Return the [X, Y] coordinate for the center point of the cell that contains the specified text.  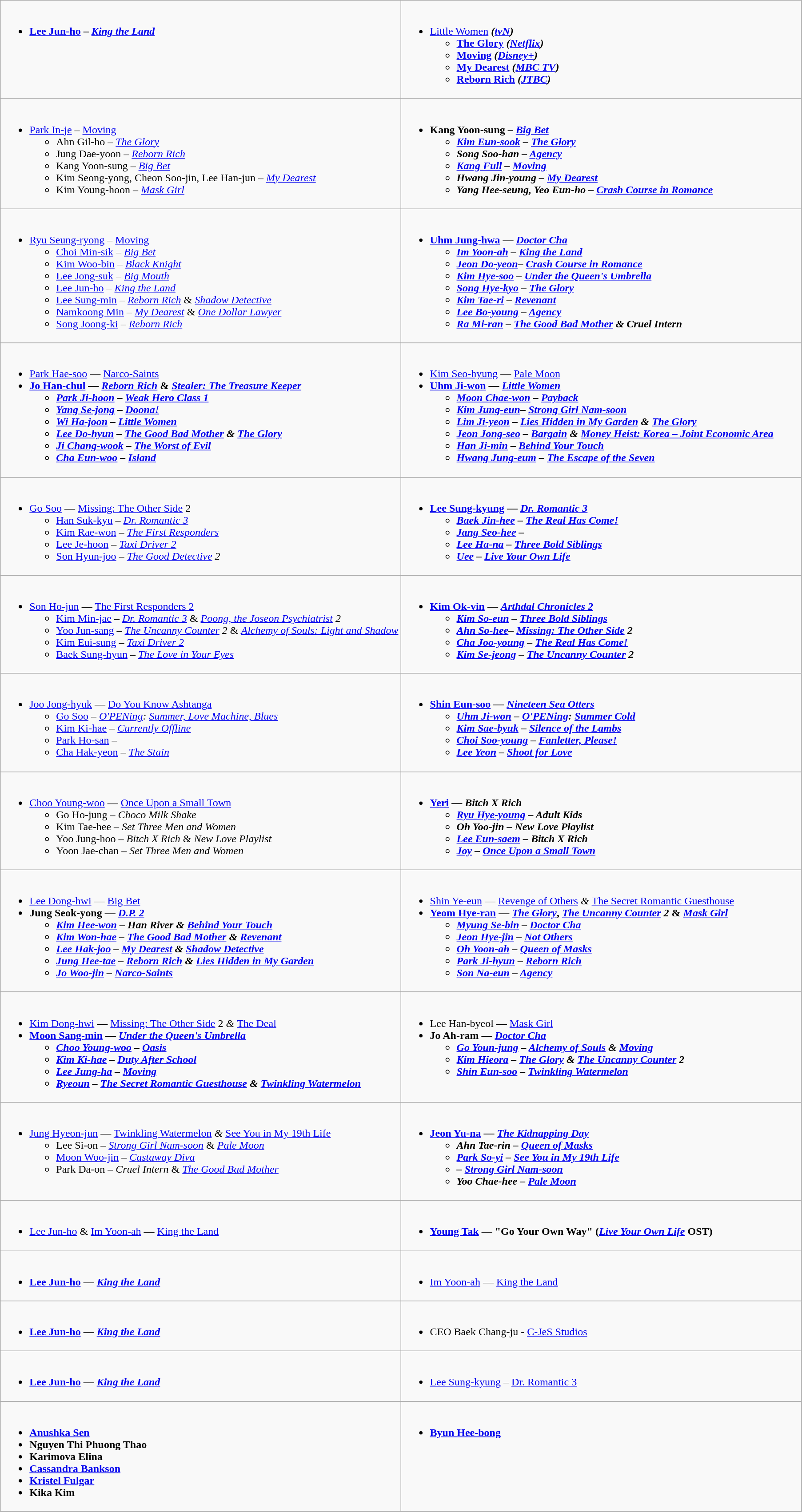
Anushka SenNguyen Thi Phuong ThaoKarimova ElinaCassandra BanksonKristel FulgarKika Kim [201, 1456]
Lee Jun-ho & Im Yoon-ah — King the Land [201, 1225]
Lee Sung-kyung — Dr. Romantic 3Baek Jin-hee – The Real Has Come!Jang Seo-hee – Lee Ha-na – Three Bold SiblingsUee – Live Your Own Life [601, 526]
Jeon Yu-na — The Kidnapping DayAhn Tae-rin – Queen of MasksPark So-yi – See You in My 19th Life – Strong Girl Nam-soonYoo Chae-hee – Pale Moon [601, 1151]
Young Tak — "Go Your Own Way" (Live Your Own Life OST) [601, 1225]
Lee Jun-ho – King the Land [201, 50]
Lee Sung-kyung – Dr. Romantic 3 [601, 1376]
Little Women (tvN)The Glory (Netflix)Moving (Disney+)My Dearest (MBC TV)Reborn Rich (JTBC) [601, 50]
Im Yoon-ah — King the Land [601, 1276]
Byun Hee-bong [601, 1456]
Yeri — Bitch X RichRyu Hye-young – Adult KidsOh Yoo-jin – New Love PlaylistLee Eun-saem – Bitch X RichJoy – Once Upon a Small Town [601, 821]
CEO Baek Chang-ju - C-JeS Studios [601, 1326]
